Scan for the cell matching the given text and deliver its (x, y) coordinate at center. 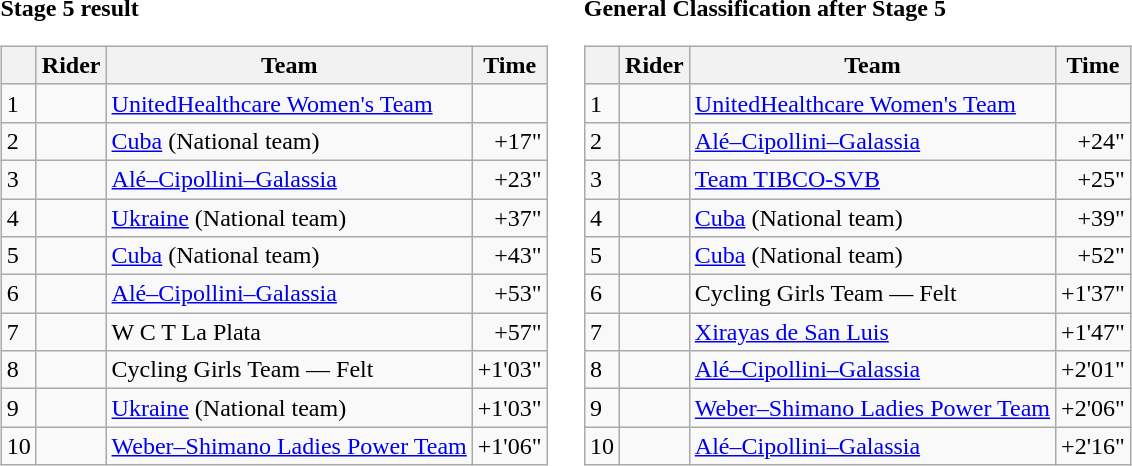
+2'16" (1094, 446)
+17" (510, 141)
+25" (1094, 179)
+1'06" (510, 446)
+37" (510, 217)
Xirayas de San Luis (872, 332)
+52" (1094, 256)
+1'47" (1094, 332)
+24" (1094, 141)
+2'06" (1094, 408)
Team TIBCO-SVB (872, 179)
+39" (1094, 217)
W C T La Plata (289, 332)
+57" (510, 332)
+1'37" (1094, 294)
+43" (510, 256)
+23" (510, 179)
+2'01" (1094, 370)
+53" (510, 294)
